Detect which cell encompasses the target text, then output its [X, Y] center coordinate. 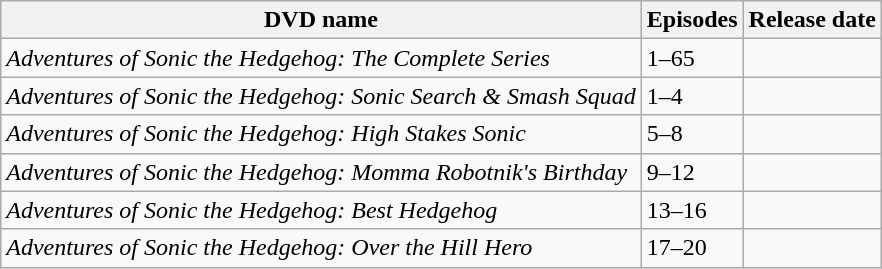
17–20 [692, 248]
Release date [812, 20]
Adventures of Sonic the Hedgehog: Momma Robotnik's Birthday [321, 172]
Episodes [692, 20]
Adventures of Sonic the Hedgehog: Sonic Search & Smash Squad [321, 96]
Adventures of Sonic the Hedgehog: Over the Hill Hero [321, 248]
1–4 [692, 96]
Adventures of Sonic the Hedgehog: High Stakes Sonic [321, 134]
13–16 [692, 210]
5–8 [692, 134]
Adventures of Sonic the Hedgehog: The Complete Series [321, 58]
1–65 [692, 58]
Adventures of Sonic the Hedgehog: Best Hedgehog [321, 210]
9–12 [692, 172]
DVD name [321, 20]
